For the text-containing cell, return its midpoint in [X, Y] coordinate format. 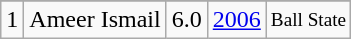
Ameer Ismail [95, 20]
2006 [236, 20]
Ball State [308, 20]
6.0 [186, 20]
1 [12, 20]
